Provide the (X, Y) coordinate of the cell's center where the given text is located.  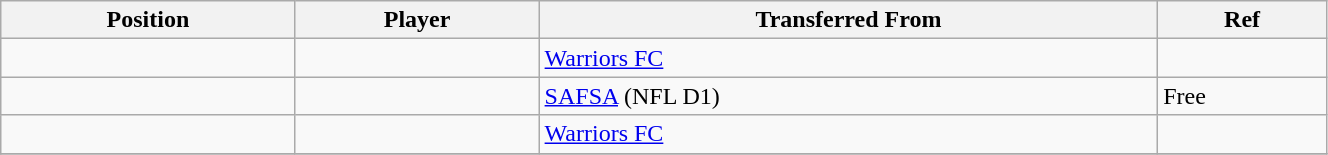
Free (1242, 96)
Transferred From (848, 20)
SAFSA (NFL D1) (848, 96)
Player (417, 20)
Position (148, 20)
Ref (1242, 20)
